Search for the cell housing the specified text and yield its (X, Y) center coordinate. 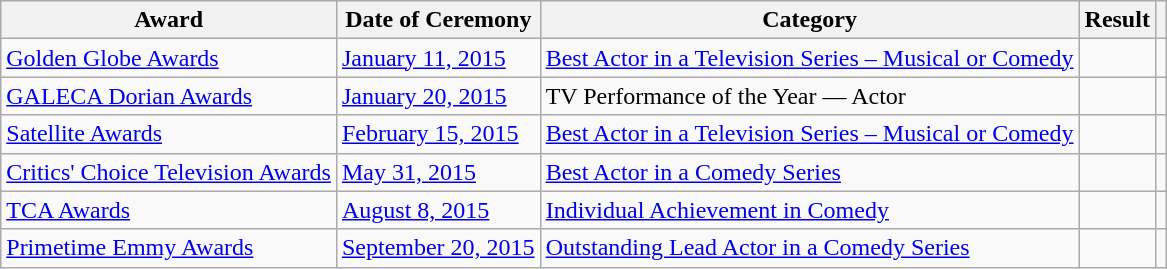
Category (810, 20)
Individual Achievement in Comedy (810, 210)
Satellite Awards (169, 134)
Result (1117, 20)
Critics' Choice Television Awards (169, 172)
TV Performance of the Year — Actor (810, 96)
January 20, 2015 (438, 96)
February 15, 2015 (438, 134)
Date of Ceremony (438, 20)
Best Actor in a Comedy Series (810, 172)
Golden Globe Awards (169, 58)
GALECA Dorian Awards (169, 96)
Primetime Emmy Awards (169, 248)
September 20, 2015 (438, 248)
Award (169, 20)
TCA Awards (169, 210)
August 8, 2015 (438, 210)
May 31, 2015 (438, 172)
January 11, 2015 (438, 58)
Outstanding Lead Actor in a Comedy Series (810, 248)
